Extract the [x, y] coordinate from the center of the cell holding the provided text.  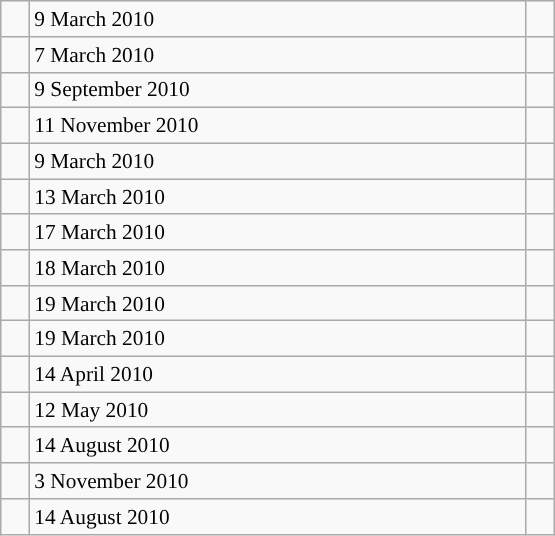
18 March 2010 [278, 268]
12 May 2010 [278, 410]
9 September 2010 [278, 90]
13 March 2010 [278, 197]
14 April 2010 [278, 374]
3 November 2010 [278, 481]
11 November 2010 [278, 126]
7 March 2010 [278, 55]
17 March 2010 [278, 232]
